Output the [x, y] coordinate of the center of the cell containing the given text.  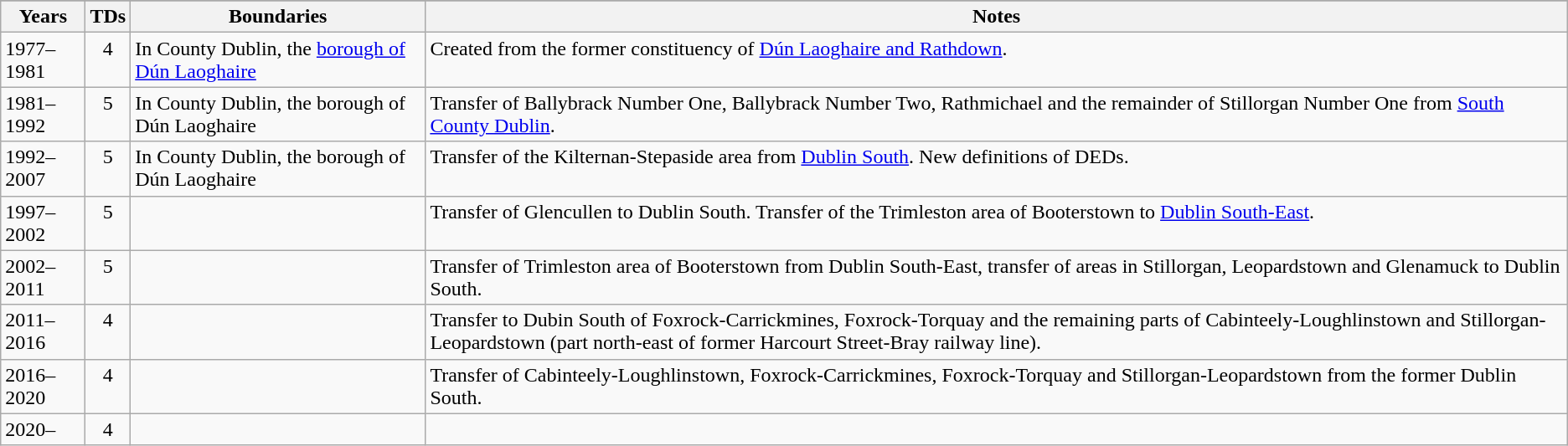
1997–2002 [44, 223]
2011–2016 [44, 331]
Years [44, 17]
1992–2007 [44, 169]
2002–2011 [44, 278]
Transfer of the Kilternan-Stepaside area from Dublin South. New definitions of DEDs. [997, 169]
1981–1992 [44, 114]
Transfer of Ballybrack Number One, Ballybrack Number Two, Rathmichael and the remainder of Stillorgan Number One from South County Dublin. [997, 114]
Transfer of Cabinteely-Loughlinstown, Foxrock-Carrickmines, Foxrock-Torquay and Stillorgan-Leopardstown from the former Dublin South. [997, 387]
1977–1981 [44, 60]
2020– [44, 429]
Created from the former constituency of Dún Laoghaire and Rathdown. [997, 60]
Boundaries [278, 17]
TDs [108, 17]
Notes [997, 17]
Transfer of Glencullen to Dublin South. Transfer of the Trimleston area of Booterstown to Dublin South-East. [997, 223]
2016–2020 [44, 387]
Transfer of Trimleston area of Booterstown from Dublin South-East, transfer of areas in Stillorgan, Leopardstown and Glenamuck to Dublin South. [997, 278]
